Search for the cell housing the specified text and yield its (X, Y) center coordinate. 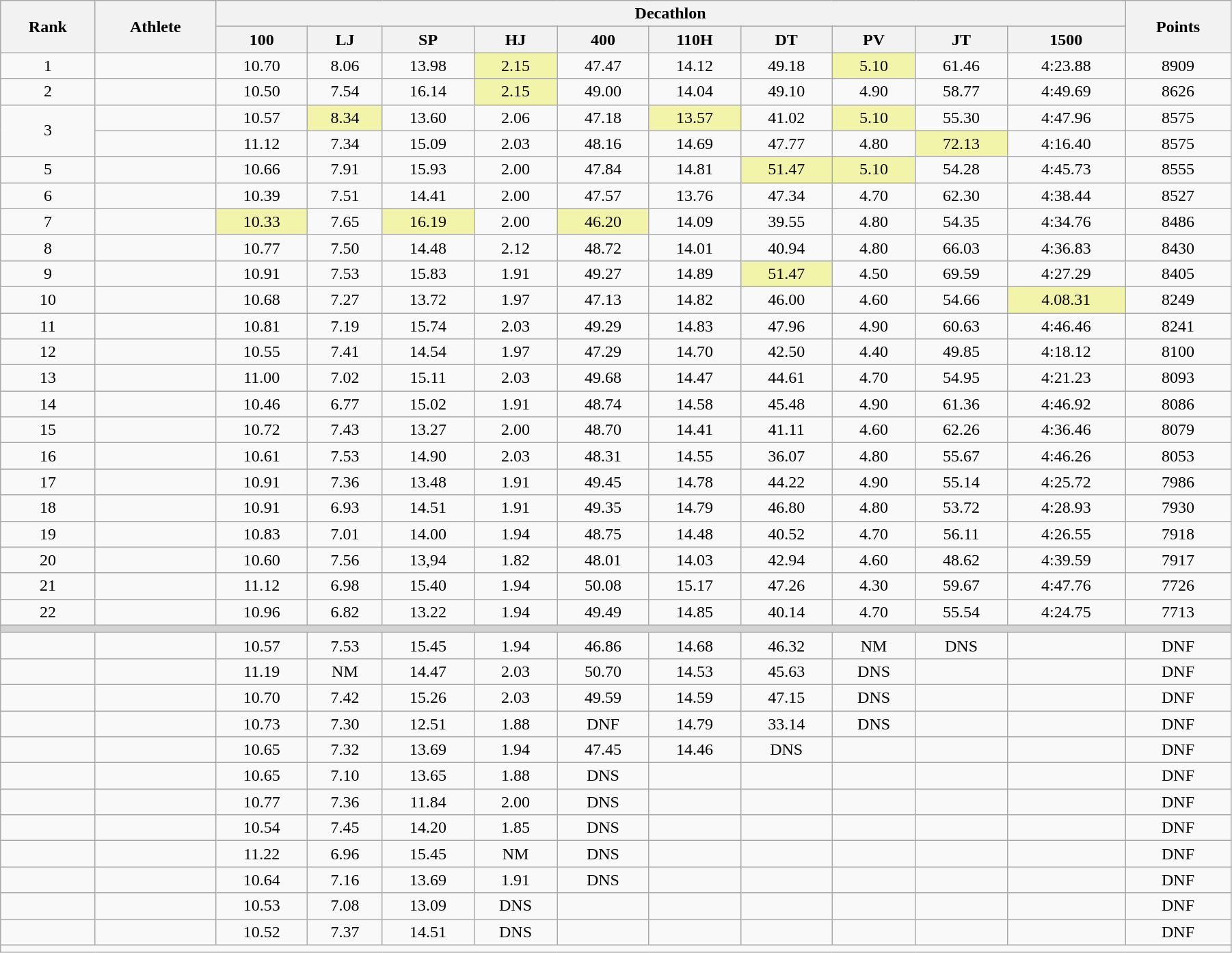
6.98 (345, 586)
49.85 (961, 352)
62.26 (961, 430)
8086 (1179, 404)
40.52 (786, 534)
55.54 (961, 612)
8093 (1179, 378)
14.55 (695, 456)
7.10 (345, 776)
LJ (345, 40)
47.34 (786, 196)
13.57 (695, 118)
49.49 (603, 612)
4:27.29 (1067, 273)
16.19 (428, 222)
10.53 (262, 906)
10.81 (262, 326)
47.15 (786, 697)
45.63 (786, 671)
8430 (1179, 247)
4:39.59 (1067, 560)
72.13 (961, 144)
13.65 (428, 776)
15.02 (428, 404)
8527 (1179, 196)
13.22 (428, 612)
7.16 (345, 880)
8100 (1179, 352)
5 (48, 170)
49.29 (603, 326)
DT (786, 40)
13.60 (428, 118)
49.00 (603, 92)
400 (603, 40)
13.48 (428, 482)
7.91 (345, 170)
7.02 (345, 378)
17 (48, 482)
15.26 (428, 697)
4.08.31 (1067, 299)
11.84 (428, 802)
14.03 (695, 560)
6 (48, 196)
47.77 (786, 144)
49.59 (603, 697)
4:28.93 (1067, 508)
50.08 (603, 586)
4:16.40 (1067, 144)
14.58 (695, 404)
10.64 (262, 880)
50.70 (603, 671)
60.63 (961, 326)
47.26 (786, 586)
42.94 (786, 560)
6.77 (345, 404)
JT (961, 40)
36.07 (786, 456)
4:18.12 (1067, 352)
12.51 (428, 724)
56.11 (961, 534)
8.06 (345, 66)
10.61 (262, 456)
7.50 (345, 247)
4:26.55 (1067, 534)
8909 (1179, 66)
10.52 (262, 932)
7.45 (345, 828)
69.59 (961, 273)
15.09 (428, 144)
41.11 (786, 430)
45.48 (786, 404)
44.61 (786, 378)
Points (1179, 27)
61.36 (961, 404)
18 (48, 508)
7713 (1179, 612)
20 (48, 560)
13.27 (428, 430)
8249 (1179, 299)
7.19 (345, 326)
14.20 (428, 828)
3 (48, 131)
10 (48, 299)
55.67 (961, 456)
110H (695, 40)
7726 (1179, 586)
46.32 (786, 645)
11.22 (262, 854)
6.82 (345, 612)
10.60 (262, 560)
11.00 (262, 378)
8626 (1179, 92)
14.01 (695, 247)
54.35 (961, 222)
47.84 (603, 170)
44.22 (786, 482)
7986 (1179, 482)
7.43 (345, 430)
14.90 (428, 456)
2.12 (515, 247)
14.70 (695, 352)
1.85 (515, 828)
8079 (1179, 430)
54.28 (961, 170)
4:38.44 (1067, 196)
Rank (48, 27)
10.55 (262, 352)
7.08 (345, 906)
46.86 (603, 645)
7.65 (345, 222)
14.89 (695, 273)
16.14 (428, 92)
7.27 (345, 299)
14.68 (695, 645)
59.67 (961, 586)
13.09 (428, 906)
4:47.96 (1067, 118)
46.80 (786, 508)
14.59 (695, 697)
10.33 (262, 222)
47.18 (603, 118)
1500 (1067, 40)
10.96 (262, 612)
55.30 (961, 118)
47.57 (603, 196)
13.98 (428, 66)
7.54 (345, 92)
14.04 (695, 92)
53.72 (961, 508)
4:46.92 (1067, 404)
47.29 (603, 352)
7918 (1179, 534)
4:49.69 (1067, 92)
54.66 (961, 299)
4:47.76 (1067, 586)
33.14 (786, 724)
15.74 (428, 326)
16 (48, 456)
21 (48, 586)
47.96 (786, 326)
4:24.75 (1067, 612)
47.45 (603, 750)
14.83 (695, 326)
49.45 (603, 482)
10.39 (262, 196)
4:21.23 (1067, 378)
14.69 (695, 144)
4:36.83 (1067, 247)
49.27 (603, 273)
15.83 (428, 273)
7.56 (345, 560)
10.83 (262, 534)
4:23.88 (1067, 66)
7.32 (345, 750)
58.77 (961, 92)
47.13 (603, 299)
4:36.46 (1067, 430)
8405 (1179, 273)
13.72 (428, 299)
1.82 (515, 560)
14.85 (695, 612)
48.72 (603, 247)
13 (48, 378)
55.14 (961, 482)
4.40 (874, 352)
41.02 (786, 118)
61.46 (961, 66)
40.14 (786, 612)
46.00 (786, 299)
14.53 (695, 671)
PV (874, 40)
66.03 (961, 247)
7.01 (345, 534)
10.72 (262, 430)
7.42 (345, 697)
7.37 (345, 932)
6.93 (345, 508)
4:34.76 (1067, 222)
7930 (1179, 508)
49.10 (786, 92)
11 (48, 326)
13.76 (695, 196)
2.06 (515, 118)
15.40 (428, 586)
48.62 (961, 560)
19 (48, 534)
14.46 (695, 750)
4:46.26 (1067, 456)
13,94 (428, 560)
7 (48, 222)
48.31 (603, 456)
14.00 (428, 534)
62.30 (961, 196)
48.70 (603, 430)
10.68 (262, 299)
8555 (1179, 170)
11.19 (262, 671)
9 (48, 273)
49.18 (786, 66)
14.82 (695, 299)
2 (48, 92)
4.30 (874, 586)
15.17 (695, 586)
48.01 (603, 560)
10.46 (262, 404)
46.20 (603, 222)
7917 (1179, 560)
40.94 (786, 247)
14.54 (428, 352)
48.74 (603, 404)
4:45.73 (1067, 170)
14.12 (695, 66)
10.66 (262, 170)
4:46.46 (1067, 326)
22 (48, 612)
8241 (1179, 326)
12 (48, 352)
10.50 (262, 92)
54.95 (961, 378)
14.81 (695, 170)
100 (262, 40)
48.16 (603, 144)
14.78 (695, 482)
8486 (1179, 222)
42.50 (786, 352)
1 (48, 66)
Decathlon (671, 14)
SP (428, 40)
14 (48, 404)
Athlete (156, 27)
4.50 (874, 273)
49.68 (603, 378)
HJ (515, 40)
47.47 (603, 66)
4:25.72 (1067, 482)
48.75 (603, 534)
49.35 (603, 508)
7.51 (345, 196)
14.09 (695, 222)
8053 (1179, 456)
39.55 (786, 222)
7.30 (345, 724)
15.93 (428, 170)
15.11 (428, 378)
7.41 (345, 352)
15 (48, 430)
10.54 (262, 828)
10.73 (262, 724)
7.34 (345, 144)
8 (48, 247)
8.34 (345, 118)
6.96 (345, 854)
